Provide the (X, Y) coordinate of the cell's center where the given text is located.  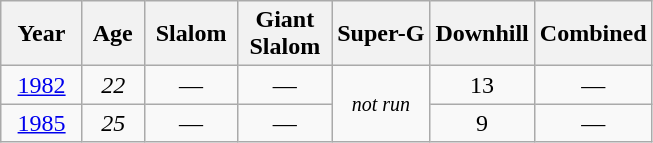
not run (381, 104)
1985 (42, 123)
Super-G (381, 34)
9 (482, 123)
Combined (593, 34)
Giant Slalom (285, 34)
1982 (42, 85)
13 (482, 85)
22 (113, 85)
Year (42, 34)
Age (113, 34)
Downhill (482, 34)
Slalom (191, 34)
25 (113, 123)
